For the text-containing cell, return its midpoint in [X, Y] coordinate format. 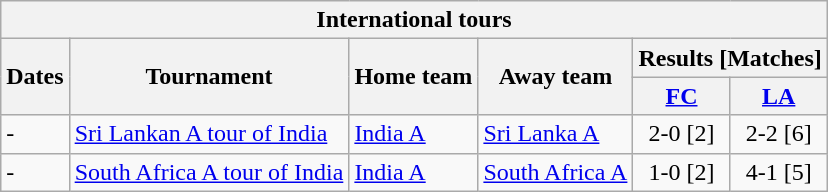
2-0 [2] [682, 134]
Sri Lankan A tour of India [209, 134]
Dates [35, 77]
4-1 [5] [778, 172]
Tournament [209, 77]
Results [Matches] [730, 58]
Home team [414, 77]
International tours [414, 20]
FC [682, 96]
LA [778, 96]
Sri Lanka A [556, 134]
South Africa A tour of India [209, 172]
Away team [556, 77]
South Africa A [556, 172]
1-0 [2] [682, 172]
2-2 [6] [778, 134]
